Locate the cell with the specified text and output its (X, Y) center coordinate. 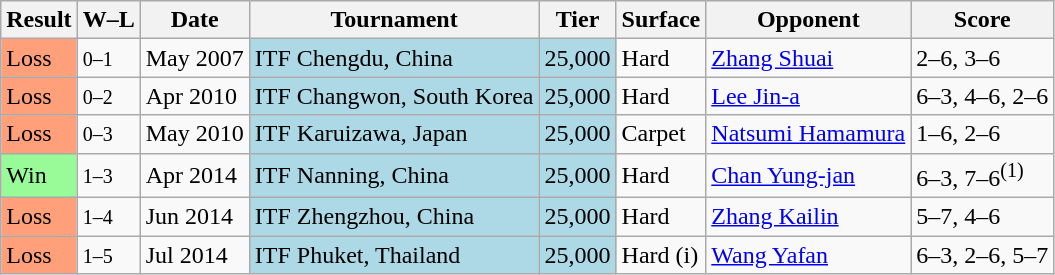
Chan Yung-jan (808, 176)
Jul 2014 (194, 255)
ITF Zhengzhou, China (394, 217)
1–6, 2–6 (982, 134)
6–3, 7–6(1) (982, 176)
Wang Yafan (808, 255)
Opponent (808, 20)
Natsumi Hamamura (808, 134)
6–3, 4–6, 2–6 (982, 96)
1–3 (108, 176)
May 2010 (194, 134)
6–3, 2–6, 5–7 (982, 255)
Surface (661, 20)
Score (982, 20)
Apr 2010 (194, 96)
Jun 2014 (194, 217)
Result (39, 20)
W–L (108, 20)
Tournament (394, 20)
ITF Chengdu, China (394, 58)
1–5 (108, 255)
Date (194, 20)
0–3 (108, 134)
ITF Karuizawa, Japan (394, 134)
Carpet (661, 134)
May 2007 (194, 58)
Zhang Shuai (808, 58)
Win (39, 176)
Apr 2014 (194, 176)
Lee Jin-a (808, 96)
0–1 (108, 58)
ITF Changwon, South Korea (394, 96)
Zhang Kailin (808, 217)
Hard (i) (661, 255)
0–2 (108, 96)
1–4 (108, 217)
2–6, 3–6 (982, 58)
5–7, 4–6 (982, 217)
ITF Nanning, China (394, 176)
Tier (578, 20)
ITF Phuket, Thailand (394, 255)
